Provide the [x, y] coordinate of the cell's center where the given text is located.  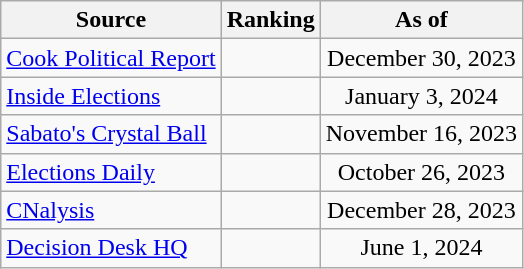
December 28, 2023 [421, 210]
June 1, 2024 [421, 248]
Elections Daily [111, 172]
October 26, 2023 [421, 172]
CNalysis [111, 210]
As of [421, 20]
January 3, 2024 [421, 96]
Decision Desk HQ [111, 248]
Sabato's Crystal Ball [111, 134]
November 16, 2023 [421, 134]
Source [111, 20]
December 30, 2023 [421, 58]
Cook Political Report [111, 58]
Inside Elections [111, 96]
Ranking [270, 20]
